Extract the (x, y) coordinate from the center of the cell holding the provided text.  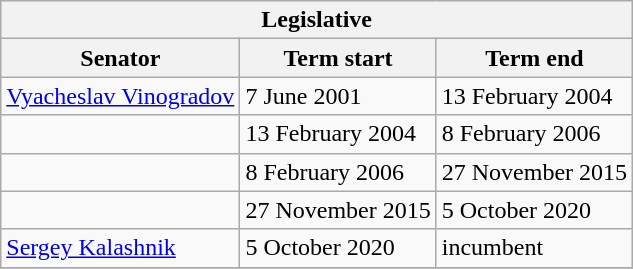
Term end (534, 58)
Term start (338, 58)
7 June 2001 (338, 96)
Legislative (317, 20)
Senator (120, 58)
Sergey Kalashnik (120, 248)
incumbent (534, 248)
Vyacheslav Vinogradov (120, 96)
